Scan for the cell matching the given text and deliver its [x, y] coordinate at center. 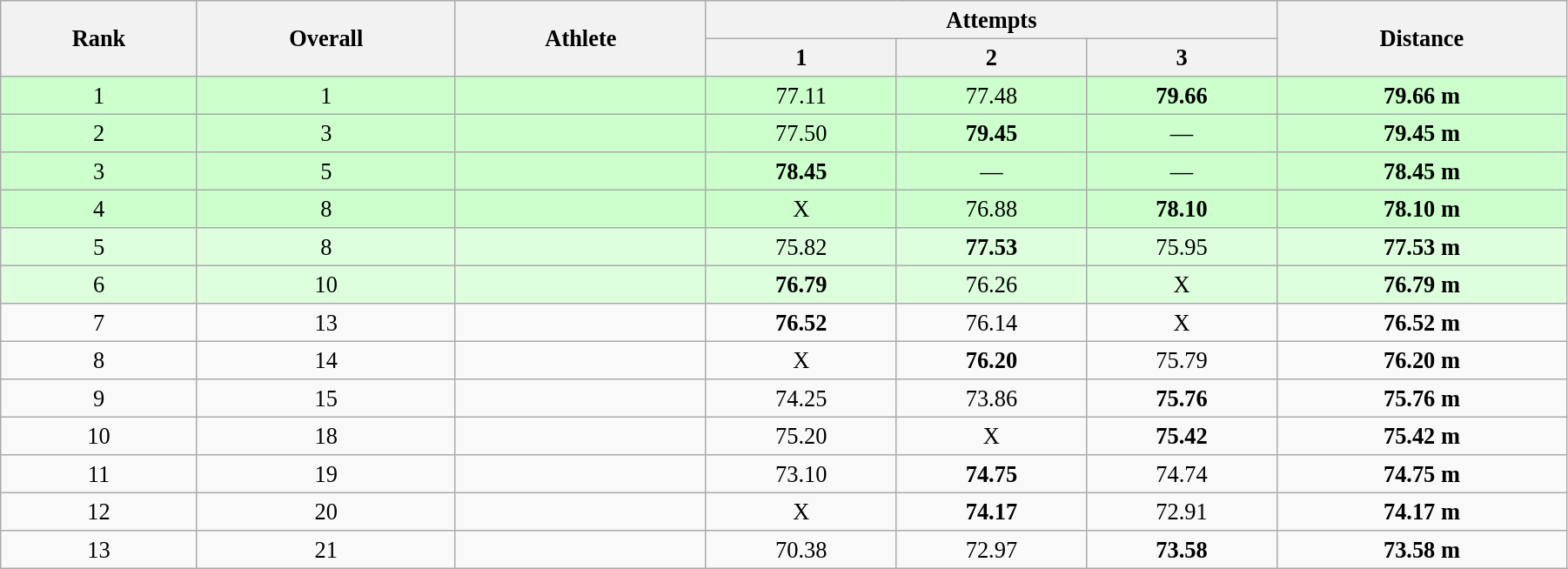
74.17 [992, 512]
Attempts [991, 19]
74.17 m [1422, 512]
76.26 [992, 284]
18 [325, 436]
4 [99, 209]
7 [99, 323]
Distance [1422, 38]
72.91 [1182, 512]
75.76 [1182, 398]
12 [99, 512]
79.66 [1182, 95]
74.25 [801, 398]
74.74 [1182, 474]
9 [99, 398]
78.10 m [1422, 209]
Rank [99, 38]
73.58 [1182, 550]
78.45 m [1422, 171]
73.86 [992, 398]
79.45 m [1422, 133]
Athlete [580, 38]
76.20 [992, 360]
19 [325, 474]
74.75 [992, 474]
77.48 [992, 95]
77.53 [992, 247]
79.66 m [1422, 95]
72.97 [992, 550]
76.52 m [1422, 323]
73.58 m [1422, 550]
73.10 [801, 474]
74.75 m [1422, 474]
75.42 [1182, 436]
20 [325, 512]
79.45 [992, 133]
77.50 [801, 133]
70.38 [801, 550]
78.10 [1182, 209]
76.88 [992, 209]
6 [99, 284]
11 [99, 474]
75.79 [1182, 360]
21 [325, 550]
76.79 [801, 284]
76.52 [801, 323]
75.42 m [1422, 436]
15 [325, 398]
77.11 [801, 95]
14 [325, 360]
77.53 m [1422, 247]
75.95 [1182, 247]
75.76 m [1422, 398]
78.45 [801, 171]
75.20 [801, 436]
76.79 m [1422, 284]
Overall [325, 38]
76.14 [992, 323]
76.20 m [1422, 360]
75.82 [801, 247]
